For the text-containing cell, return its midpoint in [x, y] coordinate format. 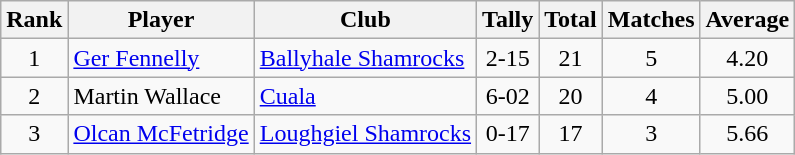
2-15 [508, 58]
Club [365, 20]
Player [161, 20]
6-02 [508, 96]
0-17 [508, 134]
Olcan McFetridge [161, 134]
5.00 [748, 96]
Loughgiel Shamrocks [365, 134]
17 [571, 134]
20 [571, 96]
Tally [508, 20]
21 [571, 58]
Cuala [365, 96]
1 [34, 58]
Ballyhale Shamrocks [365, 58]
Matches [651, 20]
Ger Fennelly [161, 58]
5 [651, 58]
4 [651, 96]
2 [34, 96]
Martin Wallace [161, 96]
5.66 [748, 134]
Rank [34, 20]
Average [748, 20]
4.20 [748, 58]
Total [571, 20]
